Pinpoint the cell where the given text exists, returning its [X, Y] midpoint coordinate. 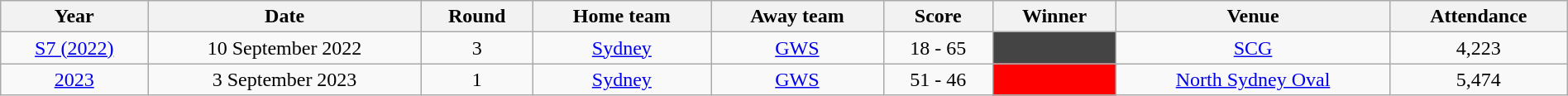
S7 (2022) [74, 48]
18 - 65 [938, 48]
Winner [1054, 17]
2023 [74, 79]
Home team [622, 17]
Away team [797, 17]
4,223 [1479, 48]
Year [74, 17]
SCG [1254, 48]
Date [284, 17]
3 [476, 48]
3 September 2023 [284, 79]
Venue [1254, 17]
Score [938, 17]
North Sydney Oval [1254, 79]
1 [476, 79]
5,474 [1479, 79]
51 - 46 [938, 79]
Attendance [1479, 17]
10 September 2022 [284, 48]
Round [476, 17]
